Identify which cell holds the provided text, then report its (x, y) central coordinate. 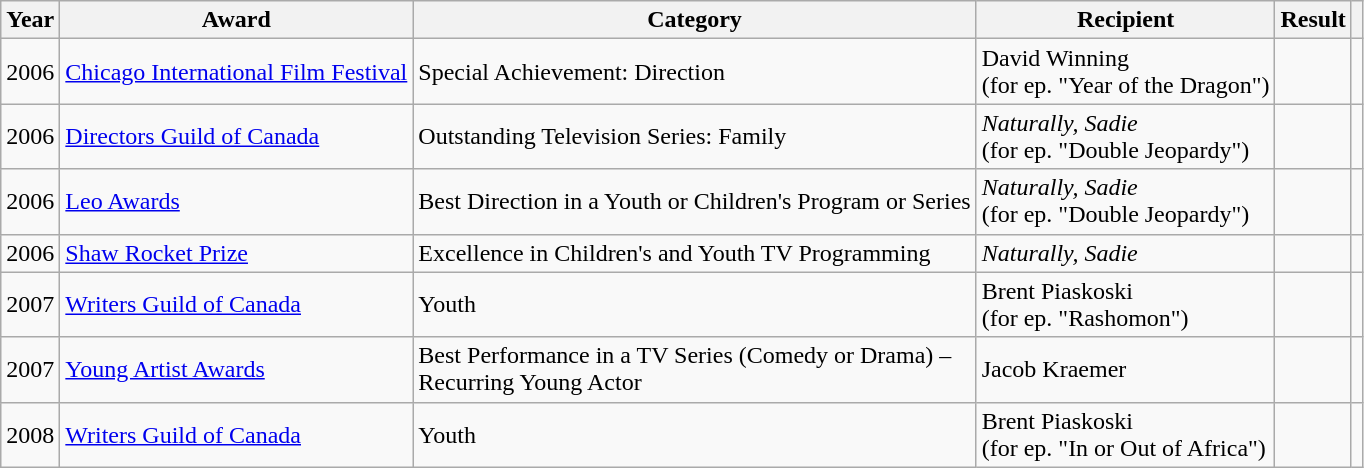
2008 (30, 434)
Excellence in Children's and Youth TV Programming (694, 253)
Award (236, 20)
Directors Guild of Canada (236, 136)
Leo Awards (236, 202)
Outstanding Television Series: Family (694, 136)
Brent Piaskoski (for ep. "Rashomon") (1126, 304)
Category (694, 20)
Young Artist Awards (236, 370)
Best Performance in a TV Series (Comedy or Drama) –Recurring Young Actor (694, 370)
Jacob Kraemer (1126, 370)
David Winning (for ep. "Year of the Dragon") (1126, 72)
Special Achievement: Direction (694, 72)
Year (30, 20)
Naturally, Sadie (1126, 253)
Result (1313, 20)
Brent Piaskoski (for ep. "In or Out of Africa") (1126, 434)
Chicago International Film Festival (236, 72)
Best Direction in a Youth or Children's Program or Series (694, 202)
Recipient (1126, 20)
Shaw Rocket Prize (236, 253)
